Extract the (X, Y) coordinate from the center of the cell holding the provided text.  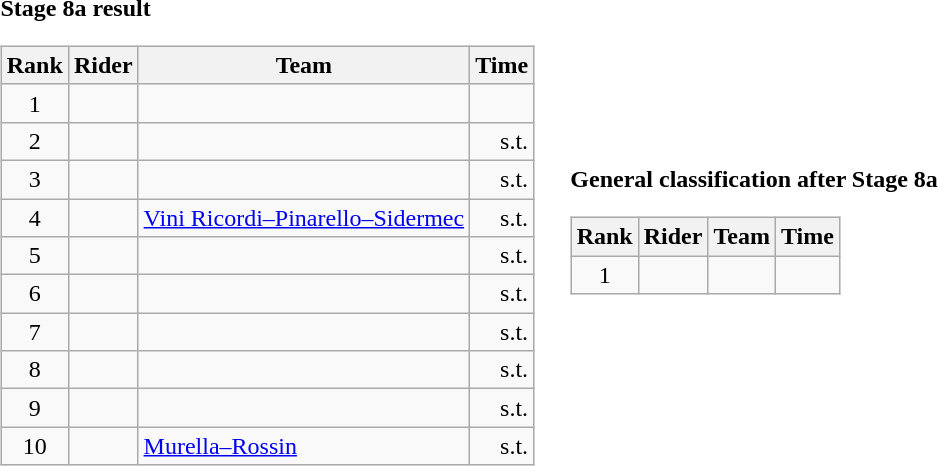
10 (34, 446)
6 (34, 294)
Vini Ricordi–Pinarello–Sidermec (304, 217)
9 (34, 408)
4 (34, 217)
3 (34, 179)
2 (34, 141)
8 (34, 370)
7 (34, 332)
5 (34, 256)
Murella–Rossin (304, 446)
